Pinpoint the cell where the given text exists, returning its (x, y) midpoint coordinate. 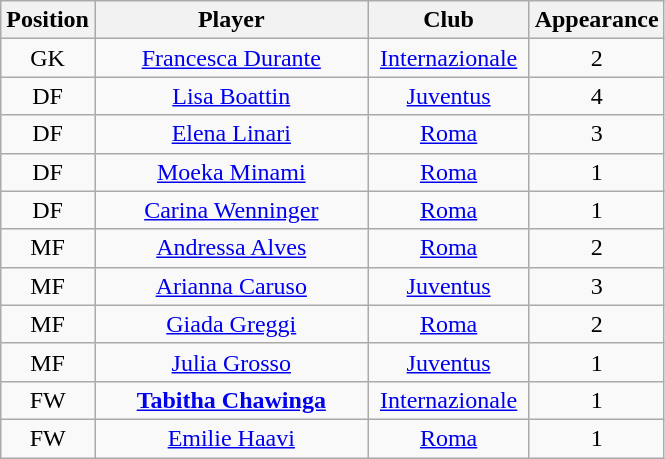
Moeka Minami (231, 172)
Tabitha Chawinga (231, 400)
Julia Grosso (231, 362)
Giada Greggi (231, 324)
Elena Linari (231, 134)
Club (448, 20)
Carina Wenninger (231, 210)
Position (48, 20)
Emilie Haavi (231, 438)
Andressa Alves (231, 248)
Appearance (596, 20)
4 (596, 96)
Lisa Boattin (231, 96)
Arianna Caruso (231, 286)
Francesca Durante (231, 58)
GK (48, 58)
Player (231, 20)
